Identify which cell holds the provided text, then report its [x, y] central coordinate. 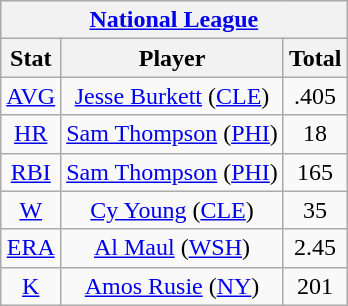
National League [174, 20]
Total [315, 58]
.405 [315, 96]
18 [315, 134]
35 [315, 210]
2.45 [315, 248]
201 [315, 286]
Player [172, 58]
Jesse Burkett (CLE) [172, 96]
ERA [31, 248]
Al Maul (WSH) [172, 248]
Stat [31, 58]
Amos Rusie (NY) [172, 286]
HR [31, 134]
RBI [31, 172]
AVG [31, 96]
K [31, 286]
165 [315, 172]
Cy Young (CLE) [172, 210]
W [31, 210]
